Determine the [x, y] coordinate at the center of the cell enclosing the given text.  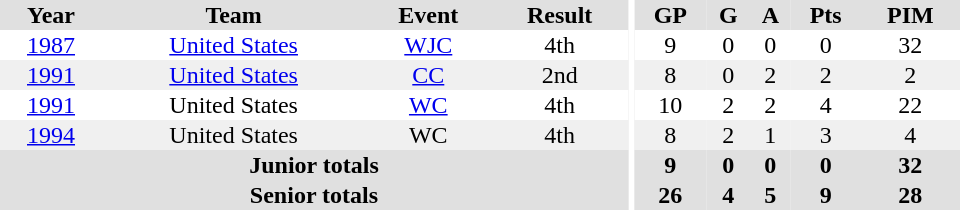
3 [826, 135]
Event [428, 15]
Year [51, 15]
26 [670, 195]
PIM [910, 15]
1 [770, 135]
Team [234, 15]
1987 [51, 45]
G [728, 15]
2nd [560, 75]
Junior totals [314, 165]
28 [910, 195]
10 [670, 105]
WJC [428, 45]
CC [428, 75]
5 [770, 195]
22 [910, 105]
Pts [826, 15]
GP [670, 15]
Result [560, 15]
A [770, 15]
Senior totals [314, 195]
1994 [51, 135]
